Provide the (x, y) coordinate of the cell's center where the given text is located.  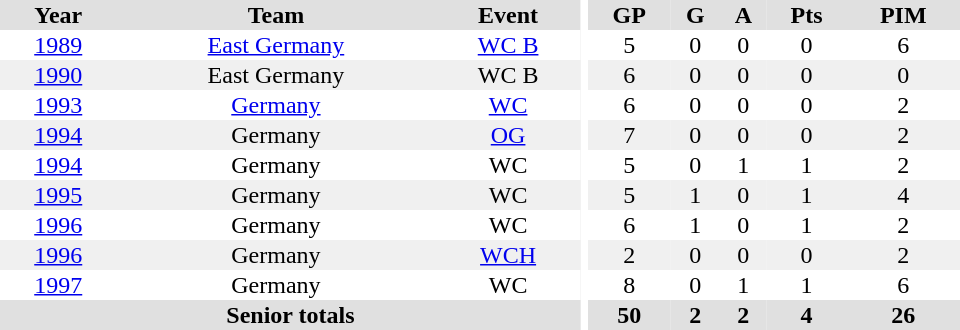
7 (630, 135)
1989 (58, 45)
Team (276, 15)
OG (508, 135)
A (743, 15)
PIM (903, 15)
50 (630, 315)
1997 (58, 285)
Senior totals (290, 315)
Event (508, 15)
G (696, 15)
8 (630, 285)
1990 (58, 75)
1993 (58, 105)
WCH (508, 255)
GP (630, 15)
Pts (807, 15)
Year (58, 15)
26 (903, 315)
1995 (58, 195)
